Pinpoint the cell where the given text exists, returning its (x, y) midpoint coordinate. 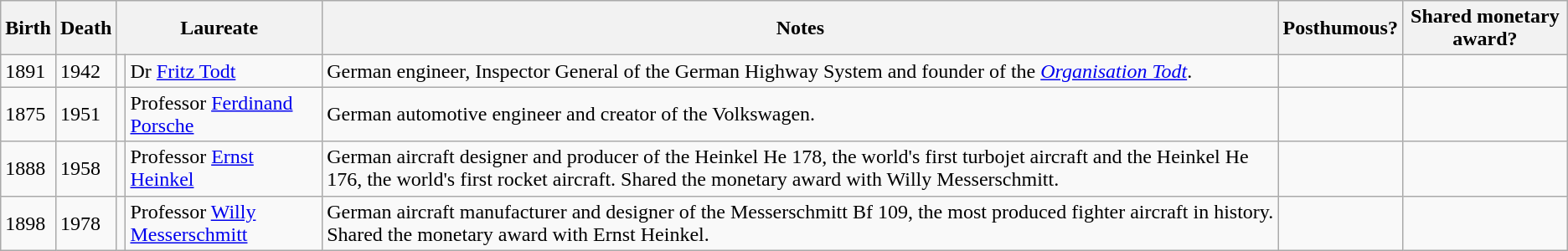
Death (85, 28)
Professor Ferdinand Porsche (224, 114)
Professor Willy Messerschmitt (224, 223)
Laureate (219, 28)
1942 (85, 71)
1898 (28, 223)
Birth (28, 28)
German engineer, Inspector General of the German Highway System and founder of the Organisation Todt. (801, 71)
1888 (28, 169)
1875 (28, 114)
1958 (85, 169)
1978 (85, 223)
1951 (85, 114)
1891 (28, 71)
Professor Ernst Heinkel (224, 169)
Notes (801, 28)
Posthumous? (1340, 28)
German automotive engineer and creator of the Volkswagen. (801, 114)
Dr Fritz Todt (224, 71)
Shared monetary award? (1484, 28)
